Determine the (x, y) coordinate at the center of the cell enclosing the given text.  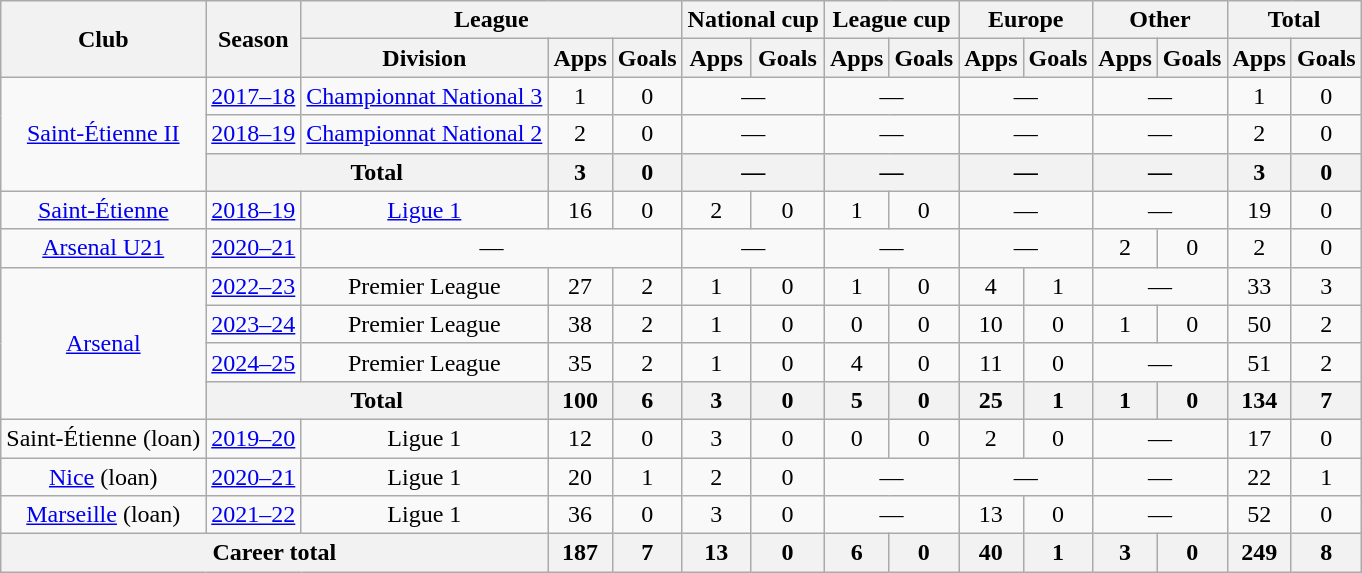
2021–22 (254, 515)
249 (1259, 553)
Europe (1026, 20)
25 (991, 400)
Club (104, 39)
2019–20 (254, 438)
20 (580, 477)
38 (580, 324)
Other (1160, 20)
52 (1259, 515)
Division (424, 58)
27 (580, 286)
11 (991, 362)
187 (580, 553)
50 (1259, 324)
33 (1259, 286)
17 (1259, 438)
40 (991, 553)
Arsenal (104, 343)
16 (580, 210)
2022–23 (254, 286)
51 (1259, 362)
Nice (loan) (104, 477)
Career total (274, 553)
Marseille (loan) (104, 515)
Saint-Étienne (loan) (104, 438)
League (492, 20)
League cup (891, 20)
100 (580, 400)
2024–25 (254, 362)
Saint-Étienne (104, 210)
Saint-Étienne II (104, 134)
19 (1259, 210)
22 (1259, 477)
36 (580, 515)
12 (580, 438)
2023–24 (254, 324)
Championnat National 2 (424, 134)
National cup (753, 20)
Championnat National 3 (424, 96)
10 (991, 324)
35 (580, 362)
5 (856, 400)
8 (1326, 553)
134 (1259, 400)
Season (254, 39)
2017–18 (254, 96)
Arsenal U21 (104, 248)
